Locate the cell with the specified text and output its [X, Y] center coordinate. 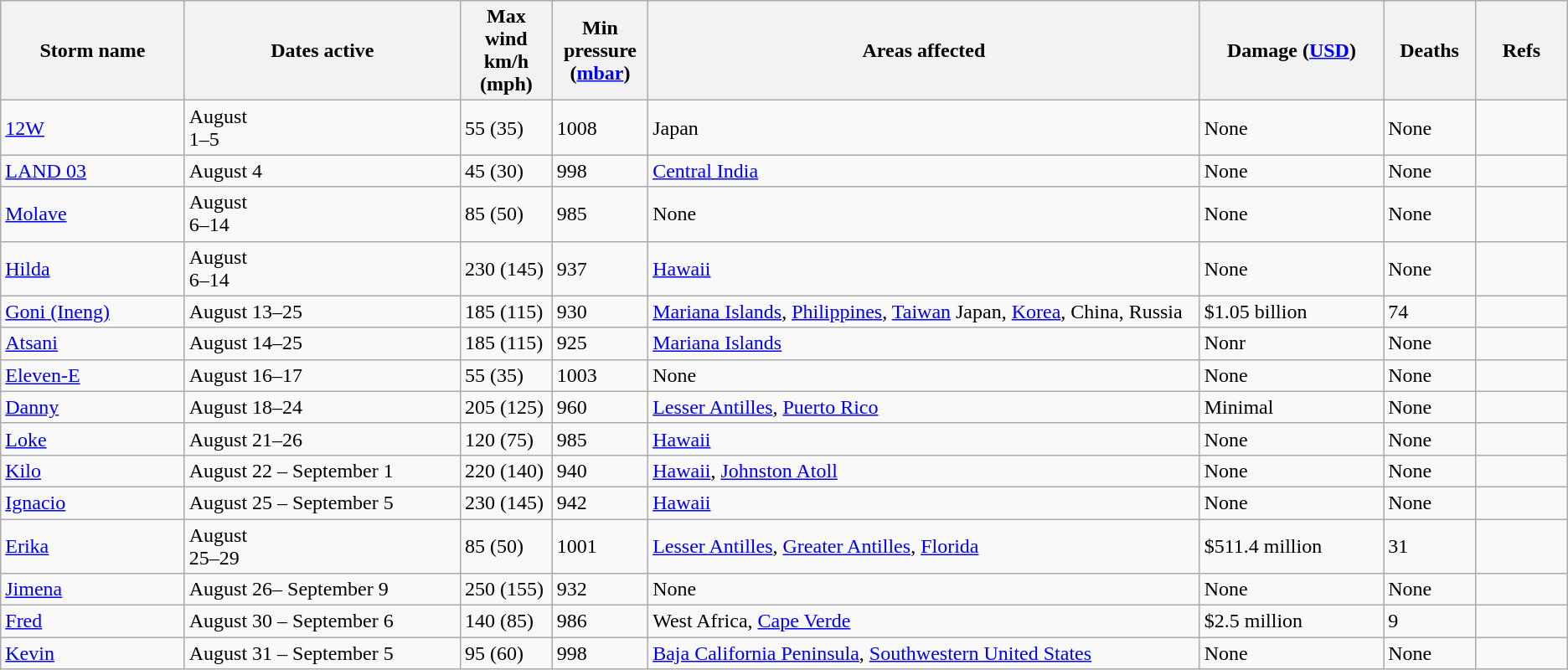
45 (30) [507, 171]
Areas affected [925, 50]
LAND 03 [92, 171]
Lesser Antilles, Greater Antilles, Florida [925, 546]
220 (140) [507, 471]
August1–5 [322, 127]
August 31 – September 5 [322, 653]
Japan [925, 127]
12W [92, 127]
$2.5 million [1292, 621]
August 21–26 [322, 439]
1003 [600, 375]
Atsani [92, 343]
Deaths [1430, 50]
Ignacio [92, 502]
986 [600, 621]
Baja California Peninsula, Southwestern United States [925, 653]
930 [600, 312]
$511.4 million [1292, 546]
Damage (USD) [1292, 50]
120 (75) [507, 439]
August 22 – September 1 [322, 471]
932 [600, 590]
Storm name [92, 50]
31 [1430, 546]
Dates active [322, 50]
Central India [925, 171]
August25–29 [322, 546]
Goni (Ineng) [92, 312]
9 [1430, 621]
Max wind km/h (mph) [507, 50]
August 25 – September 5 [322, 502]
Molave [92, 214]
205 (125) [507, 407]
Lesser Antilles, Puerto Rico [925, 407]
Fred [92, 621]
Kilo [92, 471]
West Africa, Cape Verde [925, 621]
937 [600, 268]
250 (155) [507, 590]
August 14–25 [322, 343]
Min pressure (mbar) [600, 50]
Loke [92, 439]
$1.05 billion [1292, 312]
Mariana Islands, Philippines, Taiwan Japan, Korea, China, Russia [925, 312]
August 26– September 9 [322, 590]
1001 [600, 546]
960 [600, 407]
140 (85) [507, 621]
Refs [1521, 50]
Eleven-E [92, 375]
74 [1430, 312]
August 18–24 [322, 407]
Kevin [92, 653]
Danny [92, 407]
Minimal [1292, 407]
Hawaii, Johnston Atoll [925, 471]
August 16–17 [322, 375]
Nonr [1292, 343]
925 [600, 343]
Jimena [92, 590]
95 (60) [507, 653]
August 13–25 [322, 312]
942 [600, 502]
Erika [92, 546]
August 30 – September 6 [322, 621]
Mariana Islands [925, 343]
940 [600, 471]
Hilda [92, 268]
1008 [600, 127]
August 4 [322, 171]
